Find where the given text appears and provide that cell's center as [x, y] coordinate. 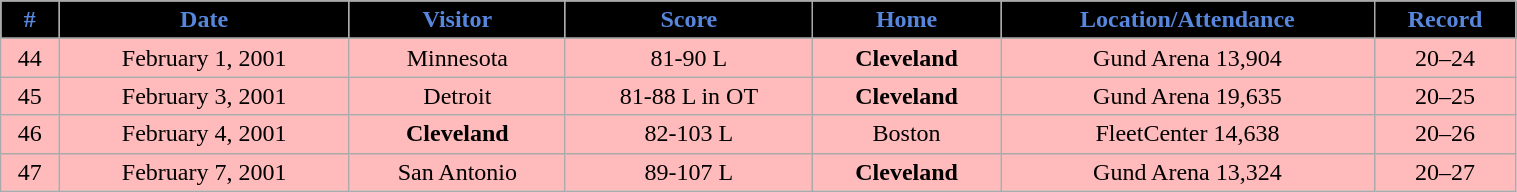
February 4, 2001 [204, 134]
Gund Arena 13,904 [1188, 58]
Gund Arena 19,635 [1188, 96]
47 [30, 172]
46 [30, 134]
February 3, 2001 [204, 96]
Boston [907, 134]
Minnesota [457, 58]
44 [30, 58]
Detroit [457, 96]
February 1, 2001 [204, 58]
20–25 [1445, 96]
20–27 [1445, 172]
89-107 L [688, 172]
San Antonio [457, 172]
20–26 [1445, 134]
Home [907, 20]
# [30, 20]
81-90 L [688, 58]
Gund Arena 13,324 [1188, 172]
Location/Attendance [1188, 20]
Score [688, 20]
45 [30, 96]
Record [1445, 20]
81-88 L in OT [688, 96]
February 7, 2001 [204, 172]
FleetCenter 14,638 [1188, 134]
Visitor [457, 20]
20–24 [1445, 58]
82-103 L [688, 134]
Date [204, 20]
